Locate the cell with the specified text and output its [X, Y] center coordinate. 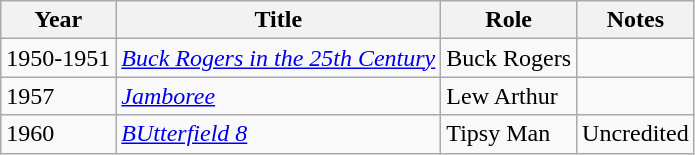
Uncredited [636, 134]
Jamboree [278, 96]
1957 [58, 96]
Lew Arthur [509, 96]
BUtterfield 8 [278, 134]
Buck Rogers in the 25th Century [278, 58]
Year [58, 20]
1960 [58, 134]
1950-1951 [58, 58]
Buck Rogers [509, 58]
Notes [636, 20]
Role [509, 20]
Tipsy Man [509, 134]
Title [278, 20]
